For the text-containing cell, return its midpoint in [x, y] coordinate format. 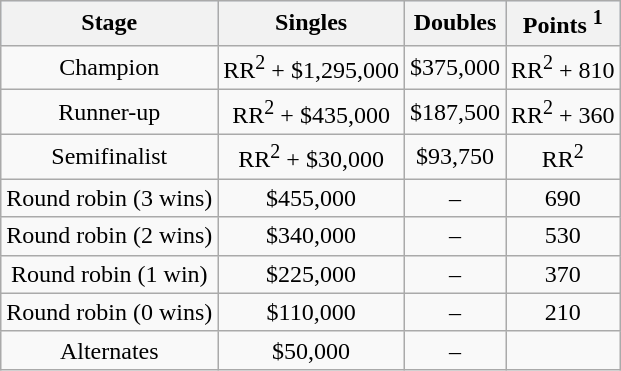
210 [564, 312]
$93,750 [454, 156]
Round robin (0 wins) [110, 312]
RR2 + 810 [564, 68]
Runner-up [110, 112]
$455,000 [312, 198]
RR2 + $435,000 [312, 112]
$375,000 [454, 68]
$50,000 [312, 350]
Semifinalist [110, 156]
Round robin (2 wins) [110, 236]
$340,000 [312, 236]
690 [564, 198]
RR2 [564, 156]
Round robin (1 win) [110, 274]
RR2 + $1,295,000 [312, 68]
$110,000 [312, 312]
RR2 + $30,000 [312, 156]
Doubles [454, 24]
Round robin (3 wins) [110, 198]
RR2 + 360 [564, 112]
530 [564, 236]
Stage [110, 24]
Points 1 [564, 24]
Alternates [110, 350]
$225,000 [312, 274]
Champion [110, 68]
370 [564, 274]
$187,500 [454, 112]
Singles [312, 24]
